Determine the (x, y) coordinate at the center of the cell enclosing the given text.  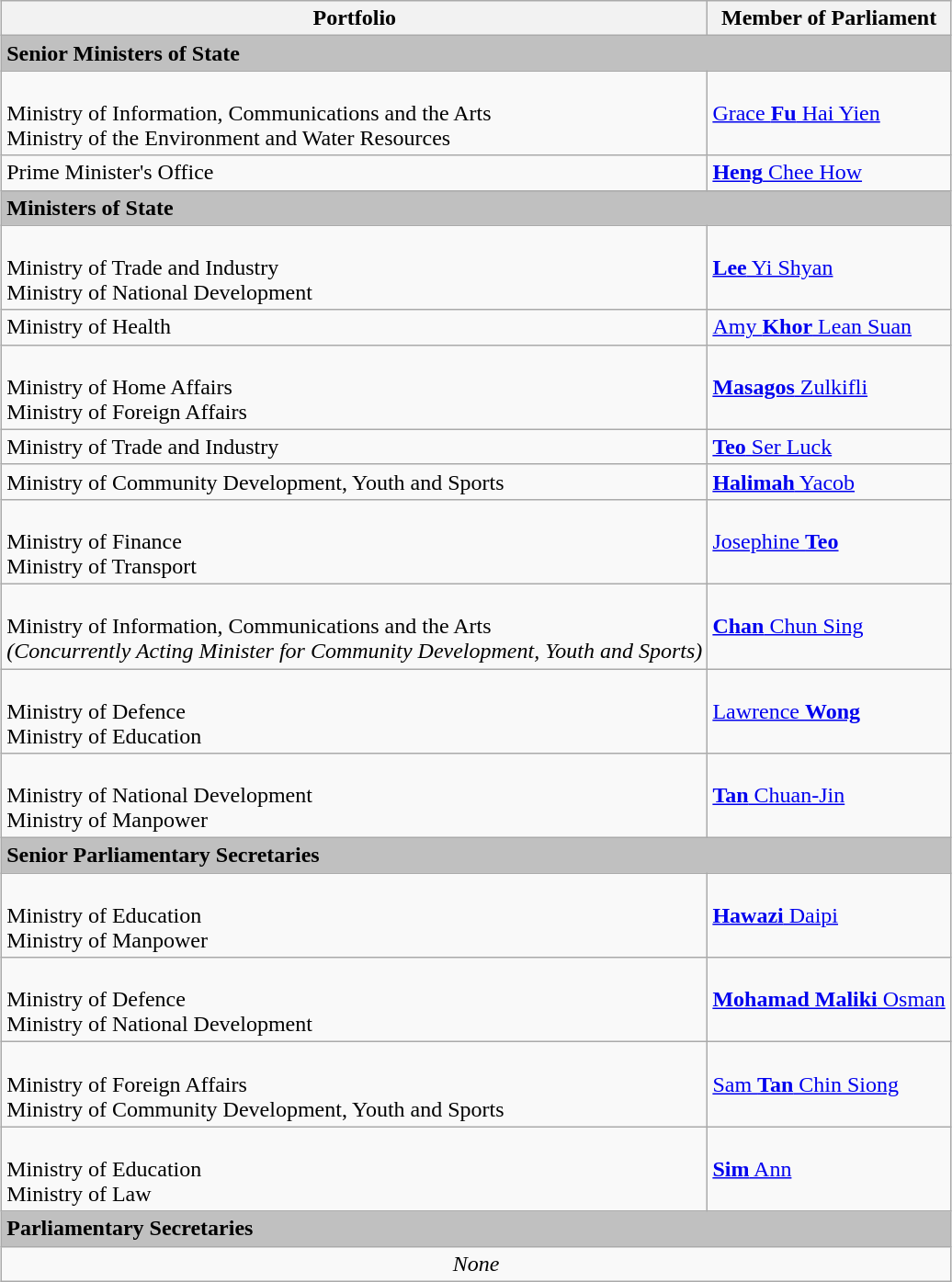
Ministry of Defence Ministry of National Development (355, 1000)
Ministry of Home Affairs Ministry of Foreign Affairs (355, 387)
Ministry of Foreign Affairs Ministry of Community Development, Youth and Sports (355, 1084)
Ministry of National Development Ministry of Manpower (355, 796)
Amy Khor Lean Suan (829, 327)
Mohamad Maliki Osman (829, 1000)
Sam Tan Chin Siong (829, 1084)
Tan Chuan-Jin (829, 796)
Ministry of Trade and Industry (355, 447)
Ministry of Community Development, Youth and Sports (355, 482)
Lee Yi Shyan (829, 267)
Parliamentary Secretaries (476, 1229)
Portfolio (355, 18)
Ministers of State (476, 208)
Chan Chun Sing (829, 626)
Ministry of Education Ministry of Manpower (355, 915)
Ministry of Trade and Industry Ministry of National Development (355, 267)
Senior Ministers of State (476, 53)
Halimah Yacob (829, 482)
Teo Ser Luck (829, 447)
Josephine Teo (829, 541)
Ministry of Education Ministry of Law (355, 1169)
Hawazi Daipi (829, 915)
None (476, 1264)
Ministry of Information, Communications and the Arts (Concurrently Acting Minister for Community Development, Youth and Sports) (355, 626)
Prime Minister's Office (355, 173)
Heng Chee How (829, 173)
Member of Parliament (829, 18)
Ministry of Information, Communications and the Arts Ministry of the Environment and Water Resources (355, 113)
Masagos Zulkifli (829, 387)
Senior Parliamentary Secretaries (476, 856)
Grace Fu Hai Yien (829, 113)
Sim Ann (829, 1169)
Ministry of Finance Ministry of Transport (355, 541)
Ministry of Health (355, 327)
Ministry of Defence Ministry of Education (355, 711)
Lawrence Wong (829, 711)
